Find where the given text appears and provide that cell's center as (X, Y) coordinate. 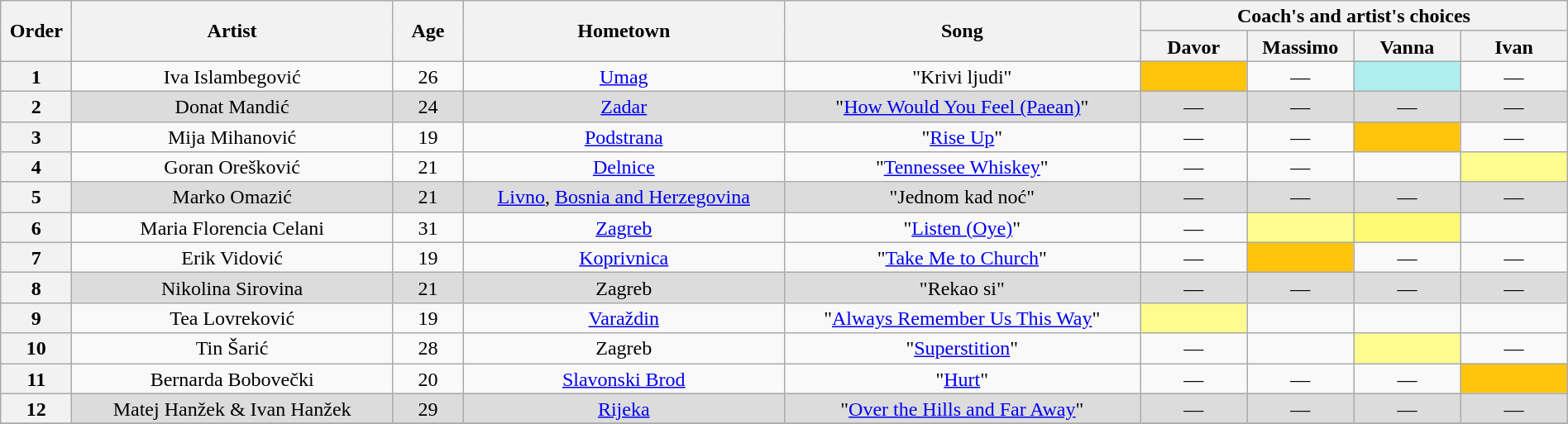
Bernarda Bobovečki (232, 379)
"Hurt" (963, 379)
Rijeka (624, 408)
26 (428, 76)
Order (36, 31)
"How Would You Feel (Paean)" (963, 106)
2 (36, 106)
Iva Islambegović (232, 76)
Age (428, 31)
"Always Remember Us This Way" (963, 317)
12 (36, 408)
31 (428, 228)
"Take Me to Church" (963, 258)
6 (36, 228)
10 (36, 349)
Ivan (1513, 46)
Vanna (1408, 46)
"Jednom kad noć" (963, 197)
Massimo (1300, 46)
Donat Mandić (232, 106)
5 (36, 197)
Matej Hanžek & Ivan Hanžek (232, 408)
Slavonski Brod (624, 379)
Nikolina Sirovina (232, 288)
Song (963, 31)
28 (428, 349)
"Superstition" (963, 349)
Hometown (624, 31)
29 (428, 408)
"Krivi ljudi" (963, 76)
Erik Vidović (232, 258)
Podstrana (624, 137)
9 (36, 317)
4 (36, 167)
Varaždin (624, 317)
Zadar (624, 106)
Tea Lovreković (232, 317)
Artist (232, 31)
Livno, Bosnia and Herzegovina (624, 197)
24 (428, 106)
"Rekao si" (963, 288)
Marko Omazić (232, 197)
"Rise Up" (963, 137)
20 (428, 379)
Umag (624, 76)
"Tennessee Whiskey" (963, 167)
Delnice (624, 167)
Coach's and artist's choices (1355, 17)
"Over the Hills and Far Away" (963, 408)
7 (36, 258)
"Listen (Oye)" (963, 228)
11 (36, 379)
Mija Mihanović (232, 137)
Tin Šarić (232, 349)
Goran Orešković (232, 167)
3 (36, 137)
Maria Florencia Celani (232, 228)
Koprivnica (624, 258)
Davor (1194, 46)
1 (36, 76)
8 (36, 288)
